From the cell containing the given text, extract its center point as [x, y] coordinate. 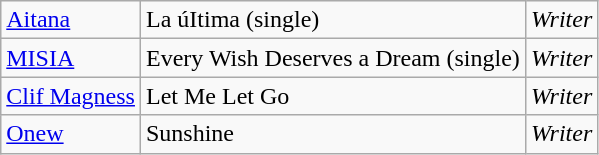
La úItima (single) [332, 20]
MISIA [71, 58]
Onew [71, 134]
Clif Magness [71, 96]
Let Me Let Go [332, 96]
Every Wish Deserves a Dream (single) [332, 58]
Sunshine [332, 134]
Aitana [71, 20]
